From the cell containing the given text, extract its center point as [X, Y] coordinate. 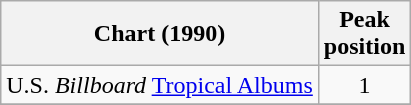
Chart (1990) [160, 34]
U.S. Billboard Tropical Albums [160, 85]
Peakposition [364, 34]
1 [364, 85]
